Determine the (x, y) coordinate at the center of the cell enclosing the given text.  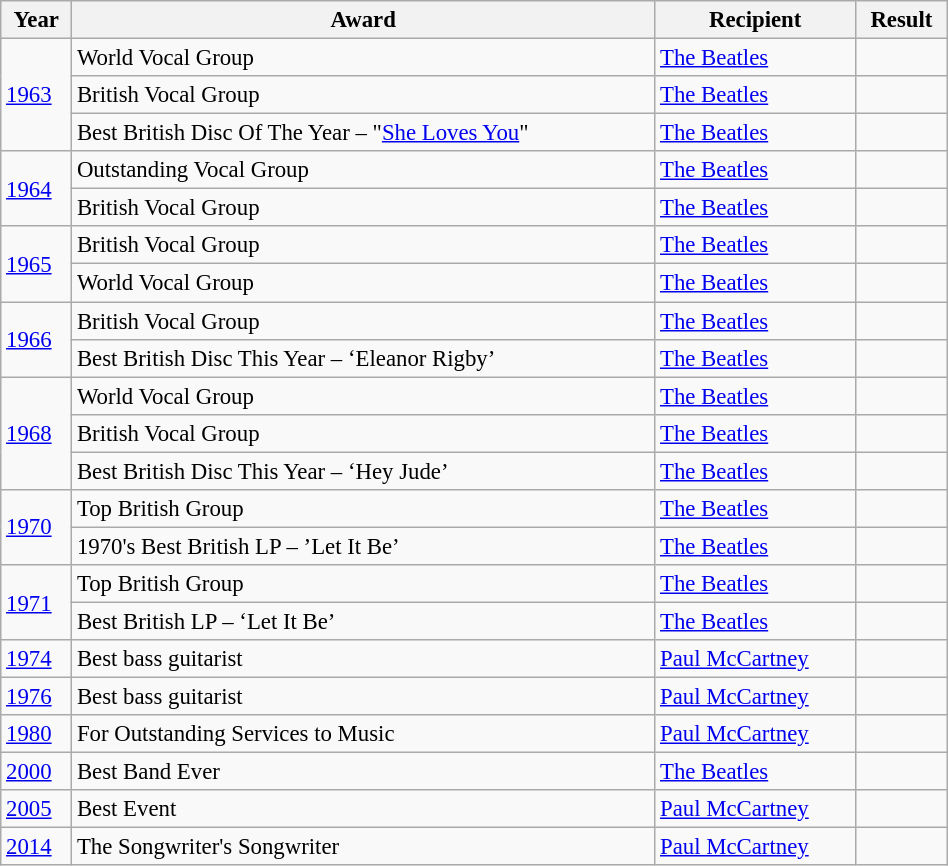
Result (902, 20)
1970 (36, 528)
Outstanding Vocal Group (364, 170)
Best Event (364, 809)
Recipient (756, 20)
1970's Best British LP – ’Let It Be’ (364, 546)
1980 (36, 734)
1963 (36, 96)
Award (364, 20)
1974 (36, 659)
Best Band Ever (364, 772)
1976 (36, 697)
Year (36, 20)
1966 (36, 340)
Best British Disc Of The Year – "She Loves You" (364, 133)
For Outstanding Services to Music (364, 734)
Best British LP – ‘Let It Be’ (364, 621)
2005 (36, 809)
1964 (36, 188)
1965 (36, 264)
Best British Disc This Year – ‘Eleanor Rigby’ (364, 358)
2014 (36, 847)
1968 (36, 434)
Best British Disc This Year – ‘Hey Jude’ (364, 471)
2000 (36, 772)
The Songwriter's Songwriter (364, 847)
1971 (36, 602)
